Return the (x, y) coordinate for the center point of the cell that contains the specified text.  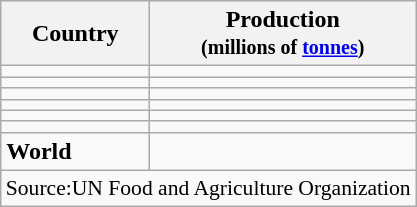
Production(millions of tonnes) (283, 34)
Country (76, 34)
Source:UN Food and Agriculture Organization (208, 188)
World (76, 151)
